Provide the (X, Y) coordinate of the cell's center where the given text is located.  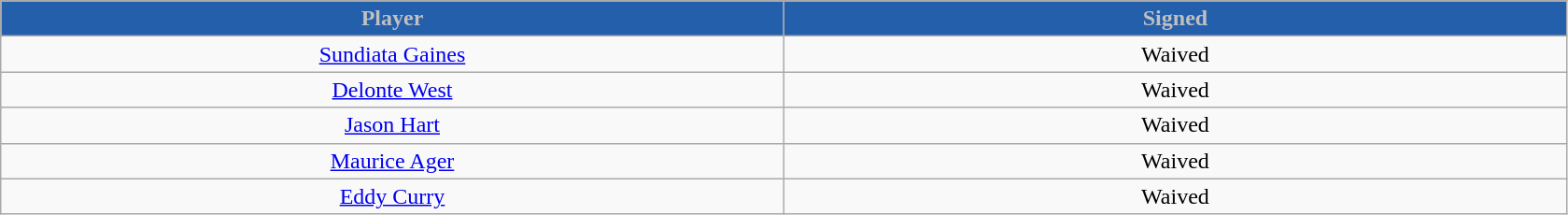
Signed (1175, 19)
Delonte West (392, 90)
Player (392, 19)
Eddy Curry (392, 196)
Jason Hart (392, 125)
Sundiata Gaines (392, 54)
Maurice Ager (392, 161)
